For the text-containing cell, return its midpoint in [X, Y] coordinate format. 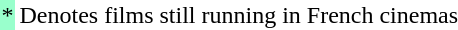
* [8, 15]
